From the cell containing the given text, extract its center point as [x, y] coordinate. 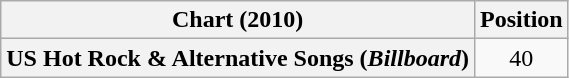
Position [521, 20]
US Hot Rock & Alternative Songs (Billboard) [238, 58]
Chart (2010) [238, 20]
40 [521, 58]
